Capture the cell that displays the provided text and extract its [x, y] central coordinate. 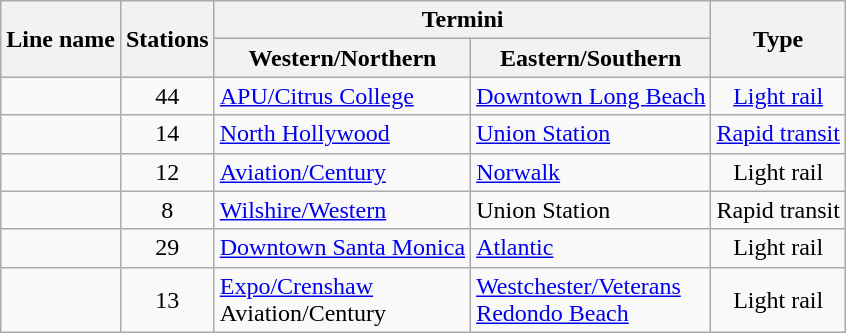
Type [778, 39]
12 [167, 172]
Norwalk [591, 172]
44 [167, 96]
Aviation/Century [342, 172]
APU/Citrus College [342, 96]
Wilshire/Western [342, 210]
Westchester/VeteransRedondo Beach [591, 300]
Atlantic [591, 248]
Expo/CrenshawAviation/Century [342, 300]
Line name [61, 39]
13 [167, 300]
Eastern/Southern [591, 58]
North Hollywood [342, 134]
Termini [462, 20]
Downtown Long Beach [591, 96]
Stations [167, 39]
14 [167, 134]
29 [167, 248]
Downtown Santa Monica [342, 248]
8 [167, 210]
Western/Northern [342, 58]
